Return (X, Y) of the center of cell containing provided text 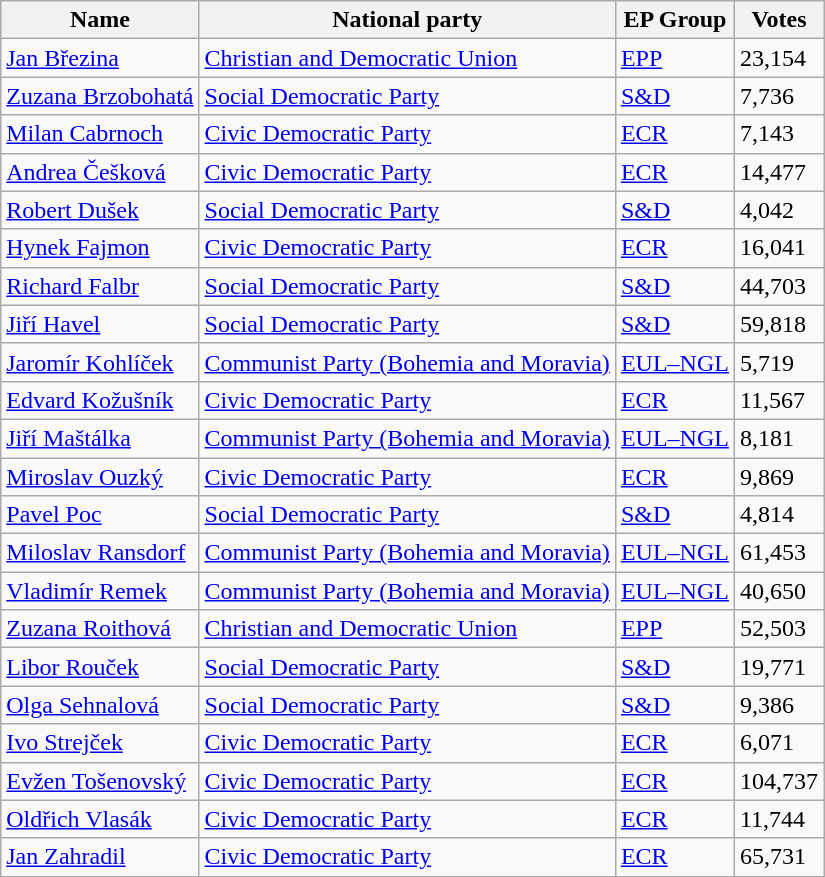
104,737 (778, 781)
Oldřich Vlasák (100, 819)
Hynek Fajmon (100, 248)
Jiří Havel (100, 324)
11,567 (778, 400)
Miroslav Ouzký (100, 477)
65,731 (778, 857)
Jan Zahradil (100, 857)
14,477 (778, 172)
5,719 (778, 362)
8,181 (778, 438)
Milan Cabrnoch (100, 134)
Richard Falbr (100, 286)
Miloslav Ransdorf (100, 553)
Jaromír Kohlíček (100, 362)
7,736 (778, 96)
Robert Dušek (100, 210)
40,650 (778, 591)
Votes (778, 20)
Zuzana Roithová (100, 629)
7,143 (778, 134)
23,154 (778, 58)
Evžen Tošenovský (100, 781)
Edvard Kožušník (100, 400)
Jiří Maštálka (100, 438)
4,814 (778, 515)
Ivo Strejček (100, 743)
National party (407, 20)
19,771 (778, 667)
52,503 (778, 629)
EP Group (674, 20)
11,744 (778, 819)
Vladimír Remek (100, 591)
9,386 (778, 705)
9,869 (778, 477)
Andrea Češková (100, 172)
Jan Březina (100, 58)
61,453 (778, 553)
Olga Sehnalová (100, 705)
16,041 (778, 248)
4,042 (778, 210)
59,818 (778, 324)
Zuzana Brzobohatá (100, 96)
Libor Rouček (100, 667)
Pavel Poc (100, 515)
6,071 (778, 743)
44,703 (778, 286)
Name (100, 20)
